Detect which cell encompasses the target text, then output its [X, Y] center coordinate. 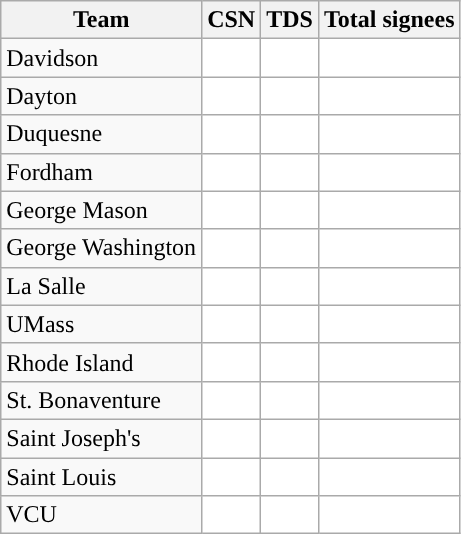
George Washington [102, 248]
Fordham [102, 172]
Saint Louis [102, 477]
La Salle [102, 286]
TDS [290, 20]
VCU [102, 515]
Rhode Island [102, 362]
Dayton [102, 96]
St. Bonaventure [102, 400]
Duquesne [102, 134]
Davidson [102, 58]
Total signees [389, 20]
Saint Joseph's [102, 438]
UMass [102, 324]
Team [102, 20]
George Mason [102, 210]
CSN [232, 20]
